Scan for the cell matching the given text and deliver its (x, y) coordinate at center. 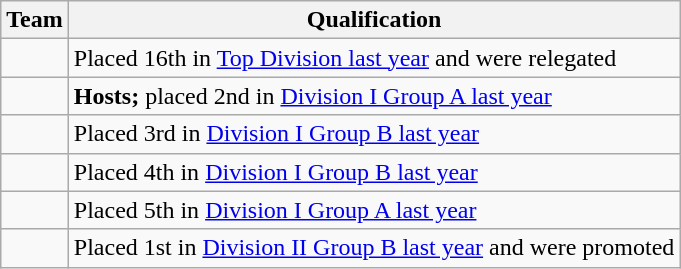
Hosts; placed 2nd in Division I Group A last year (374, 96)
Placed 16th in Top Division last year and were relegated (374, 58)
Placed 5th in Division I Group A last year (374, 210)
Team (35, 20)
Placed 3rd in Division I Group B last year (374, 134)
Placed 4th in Division I Group B last year (374, 172)
Placed 1st in Division II Group B last year and were promoted (374, 248)
Qualification (374, 20)
